Detect which cell encompasses the target text, then output its [x, y] center coordinate. 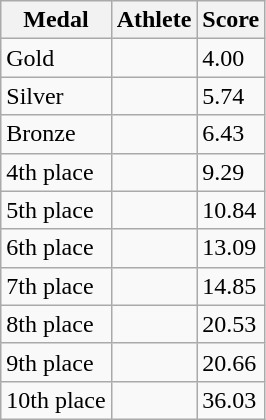
Silver [56, 96]
6th place [56, 248]
6.43 [231, 134]
5.74 [231, 96]
9.29 [231, 172]
Bronze [56, 134]
Gold [56, 58]
36.03 [231, 400]
Athlete [154, 20]
20.66 [231, 362]
Medal [56, 20]
13.09 [231, 248]
4th place [56, 172]
10.84 [231, 210]
4.00 [231, 58]
8th place [56, 324]
7th place [56, 286]
20.53 [231, 324]
10th place [56, 400]
14.85 [231, 286]
9th place [56, 362]
Score [231, 20]
5th place [56, 210]
